Detect which cell encompasses the target text, then output its (x, y) center coordinate. 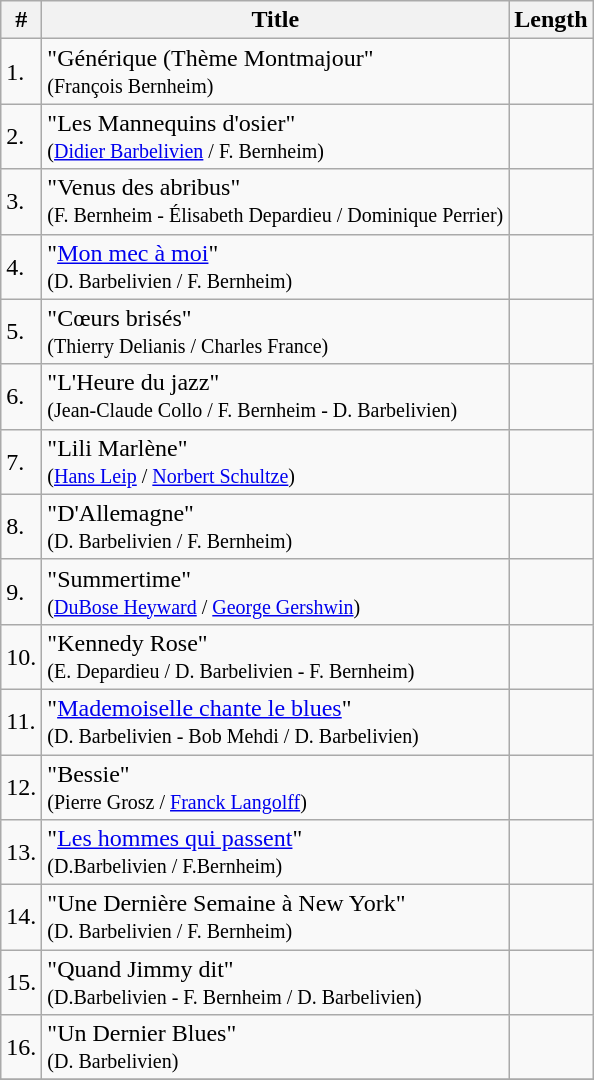
5. (22, 332)
6. (22, 396)
3. (22, 202)
"Une Dernière Semaine à New York" (D. Barbelivien / F. Bernheim) (276, 918)
4. (22, 266)
Length (551, 20)
8. (22, 526)
"Venus des abribus" (F. Bernheim - Élisabeth Depardieu / Dominique Perrier) (276, 202)
"Mon mec à moi" (D. Barbelivien / F. Bernheim) (276, 266)
"Quand Jimmy dit" (D.Barbelivien - F. Bernheim / D. Barbelivien) (276, 982)
"Cœurs brisés" (Thierry Delianis / Charles France) (276, 332)
"D'Allemagne" (D. Barbelivien / F. Bernheim) (276, 526)
"Un Dernier Blues" (D. Barbelivien) (276, 1048)
14. (22, 918)
"Générique (Thème Montmajour" (François Bernheim) (276, 72)
# (22, 20)
2. (22, 136)
16. (22, 1048)
10. (22, 656)
"Bessie" (Pierre Grosz / Franck Langolff) (276, 786)
Title (276, 20)
12. (22, 786)
7. (22, 462)
13. (22, 852)
"Mademoiselle chante le blues" (D. Barbelivien - Bob Mehdi / D. Barbelivien) (276, 722)
"Lili Marlène" (Hans Leip / Norbert Schultze) (276, 462)
1. (22, 72)
"Les hommes qui passent" (D.Barbelivien / F.Bernheim) (276, 852)
9. (22, 592)
"Les Mannequins d'osier" (Didier Barbelivien / F. Bernheim) (276, 136)
15. (22, 982)
"Summertime" (DuBose Heyward / George Gershwin) (276, 592)
"Kennedy Rose" (E. Depardieu / D. Barbelivien - F. Bernheim) (276, 656)
"L'Heure du jazz" (Jean-Claude Collo / F. Bernheim - D. Barbelivien) (276, 396)
11. (22, 722)
